Capture the cell that displays the provided text and extract its [x, y] central coordinate. 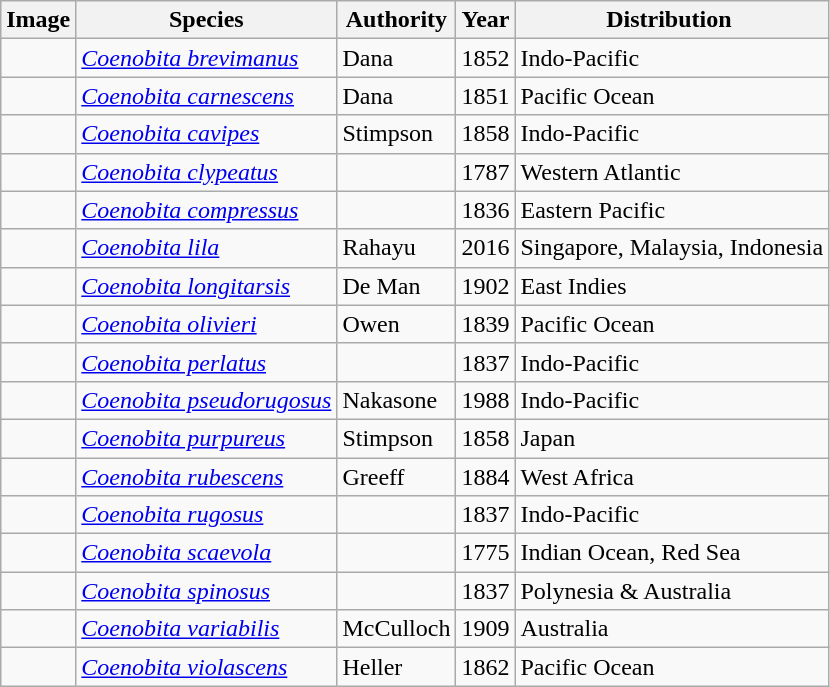
McCulloch [396, 629]
Species [206, 20]
Coenobita olivieri [206, 324]
1884 [486, 477]
Coenobita compressus [206, 210]
Nakasone [396, 400]
Eastern Pacific [672, 210]
Coenobita cavipes [206, 134]
Polynesia & Australia [672, 591]
1909 [486, 629]
1902 [486, 286]
Coenobita variabilis [206, 629]
Greeff [396, 477]
Singapore, Malaysia, Indonesia [672, 248]
Coenobita lila [206, 248]
Coenobita perlatus [206, 362]
Indian Ocean, Red Sea [672, 553]
2016 [486, 248]
Authority [396, 20]
De Man [396, 286]
Coenobita scaevola [206, 553]
Western Atlantic [672, 172]
1852 [486, 58]
1775 [486, 553]
Coenobita violascens [206, 667]
Year [486, 20]
Coenobita rugosus [206, 515]
Distribution [672, 20]
East Indies [672, 286]
Japan [672, 438]
Australia [672, 629]
Coenobita spinosus [206, 591]
West Africa [672, 477]
1787 [486, 172]
Owen [396, 324]
1851 [486, 96]
Coenobita carnescens [206, 96]
Coenobita pseudorugosus [206, 400]
1862 [486, 667]
Image [38, 20]
Coenobita brevimanus [206, 58]
1836 [486, 210]
Coenobita longitarsis [206, 286]
Coenobita rubescens [206, 477]
1988 [486, 400]
Heller [396, 667]
1839 [486, 324]
Coenobita purpureus [206, 438]
Rahayu [396, 248]
Coenobita clypeatus [206, 172]
